Scan for the cell matching the given text and deliver its (X, Y) coordinate at center. 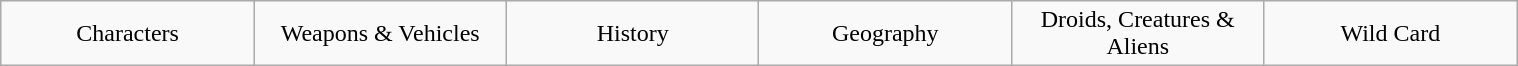
Weapons & Vehicles (380, 34)
Wild Card (1390, 34)
Characters (128, 34)
Droids, Creatures & Aliens (1138, 34)
Geography (886, 34)
History (632, 34)
